Search for the cell housing the specified text and yield its (X, Y) center coordinate. 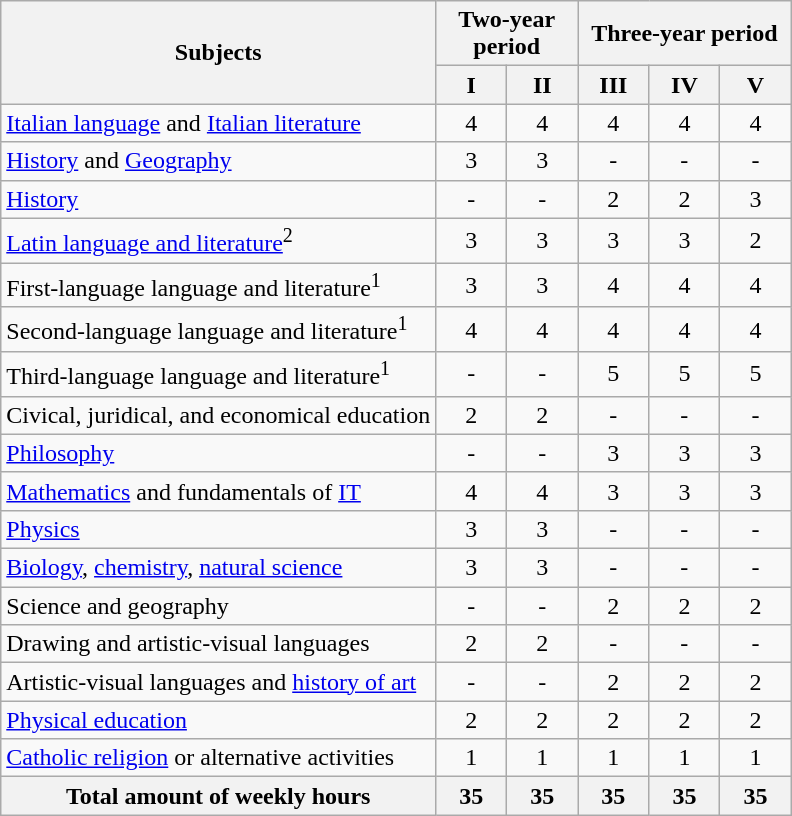
Physics (218, 529)
Physical education (218, 720)
Total amount of weekly hours (218, 796)
Third-language language and literature1 (218, 374)
Italian language and Italian literature (218, 123)
III (614, 85)
IV (684, 85)
Catholic religion or alternative activities (218, 758)
Three-year period (684, 34)
Subjects (218, 52)
Second-language language and literature1 (218, 330)
V (756, 85)
Biology, chemistry, natural science (218, 568)
Science and geography (218, 606)
First-language language and literature1 (218, 286)
II (542, 85)
Philosophy (218, 453)
History (218, 199)
Civical, juridical, and economical education (218, 415)
Latin language and literature2 (218, 240)
Drawing and artistic-visual languages (218, 644)
Artistic-visual languages and history of art (218, 682)
History and Geography (218, 161)
Two-year period (507, 34)
Mathematics and fundamentals of IT (218, 491)
I (472, 85)
